Locate the cell with the specified text and output its [X, Y] center coordinate. 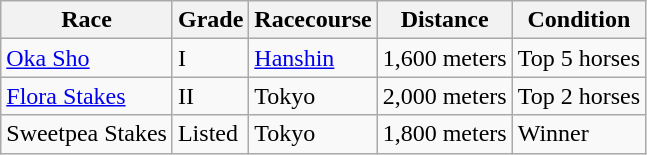
Flora Stakes [87, 96]
Racecourse [313, 20]
II [210, 96]
1,800 meters [444, 134]
Winner [578, 134]
1,600 meters [444, 58]
Listed [210, 134]
Hanshin [313, 58]
Distance [444, 20]
Sweetpea Stakes [87, 134]
Grade [210, 20]
Top 5 horses [578, 58]
I [210, 58]
Oka Sho [87, 58]
Condition [578, 20]
Race [87, 20]
2,000 meters [444, 96]
Top 2 horses [578, 96]
